Detect which cell encompasses the target text, then output its [X, Y] center coordinate. 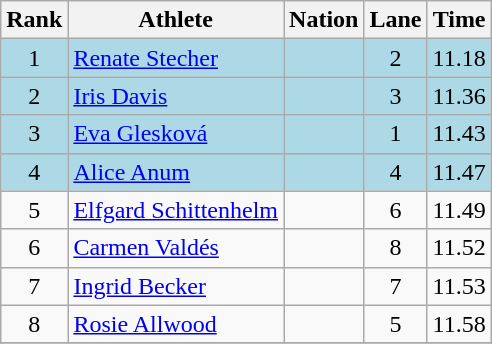
11.58 [459, 324]
Rosie Allwood [176, 324]
Carmen Valdés [176, 248]
Iris Davis [176, 96]
Lane [396, 20]
Alice Anum [176, 172]
11.36 [459, 96]
Eva Glesková [176, 134]
Renate Stecher [176, 58]
11.53 [459, 286]
11.47 [459, 172]
Nation [324, 20]
11.18 [459, 58]
Time [459, 20]
11.49 [459, 210]
Ingrid Becker [176, 286]
Elfgard Schittenhelm [176, 210]
11.43 [459, 134]
Rank [34, 20]
11.52 [459, 248]
Athlete [176, 20]
